Detect which cell encompasses the target text, then output its [X, Y] center coordinate. 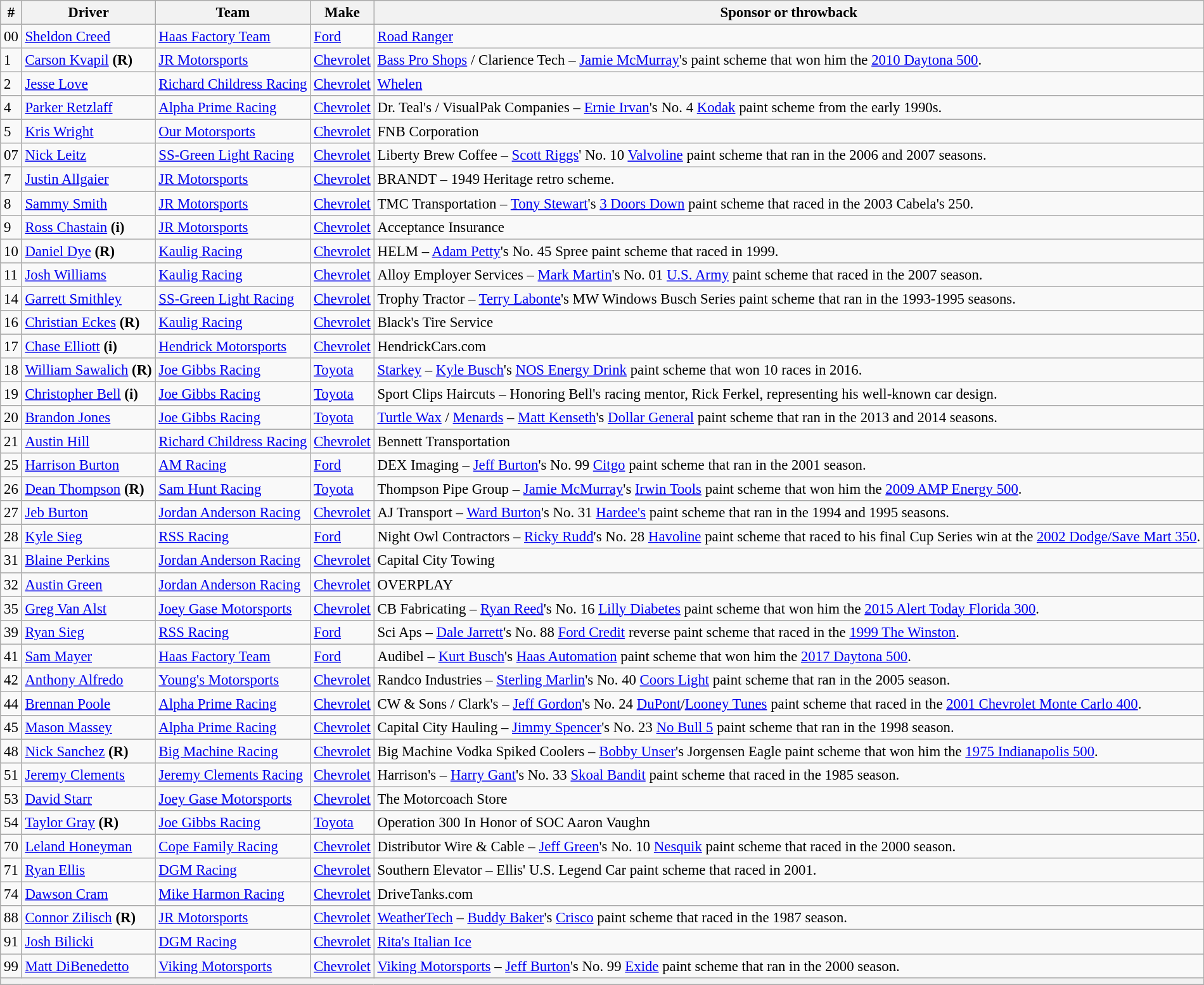
Hendrick Motorsports [233, 346]
Mason Massey [89, 728]
Acceptance Insurance [788, 227]
Nick Leitz [89, 155]
DriveTanks.com [788, 894]
Christopher Bell (i) [89, 394]
91 [11, 942]
Kris Wright [89, 132]
Capital City Towing [788, 561]
Harrison's – Harry Gant's No. 33 Skoal Bandit paint scheme that raced in the 1985 season. [788, 775]
AM Racing [233, 465]
10 [11, 251]
Alloy Employer Services – Mark Martin's No. 01 U.S. Army paint scheme that raced in the 2007 season. [788, 274]
35 [11, 608]
Josh Bilicki [89, 942]
Night Owl Contractors – Ricky Rudd's No. 28 Havoline paint scheme that raced to his final Cup Series win at the 2002 Dodge/Save Mart 350. [788, 537]
Big Machine Racing [233, 751]
WeatherTech – Buddy Baker's Crisco paint scheme that raced in the 1987 season. [788, 918]
Austin Green [89, 584]
Jeremy Clements Racing [233, 775]
HendrickCars.com [788, 346]
Dean Thompson (R) [89, 489]
Jeremy Clements [89, 775]
Our Motorsports [233, 132]
74 [11, 894]
Parker Retzlaff [89, 108]
Rita's Italian Ice [788, 942]
51 [11, 775]
Greg Van Alst [89, 608]
Leland Honeyman [89, 847]
Nick Sanchez (R) [89, 751]
Dawson Cram [89, 894]
71 [11, 870]
Austin Hill [89, 442]
Sponsor or throwback [788, 13]
OVERPLAY [788, 584]
28 [11, 537]
AJ Transport – Ward Burton's No. 31 Hardee's paint scheme that ran in the 1994 and 1995 seasons. [788, 513]
Turtle Wax / Menards – Matt Kenseth's Dollar General paint scheme that ran in the 2013 and 2014 seasons. [788, 418]
70 [11, 847]
20 [11, 418]
Distributor Wire & Cable – Jeff Green's No. 10 Nesquik paint scheme that raced in the 2000 season. [788, 847]
42 [11, 680]
19 [11, 394]
11 [11, 274]
Trophy Tractor – Terry Labonte's MW Windows Busch Series paint scheme that ran in the 1993-1995 seasons. [788, 299]
Starkey – Kyle Busch's NOS Energy Drink paint scheme that won 10 races in 2016. [788, 370]
Thompson Pipe Group – Jamie McMurray's Irwin Tools paint scheme that won him the 2009 AMP Energy 500. [788, 489]
14 [11, 299]
18 [11, 370]
Operation 300 In Honor of SOC Aaron Vaughn [788, 823]
07 [11, 155]
44 [11, 704]
1 [11, 60]
Black's Tire Service [788, 323]
Daniel Dye (R) [89, 251]
45 [11, 728]
21 [11, 442]
Sam Hunt Racing [233, 489]
Kyle Sieg [89, 537]
88 [11, 918]
Viking Motorsports – Jeff Burton's No. 99 Exide paint scheme that ran in the 2000 season. [788, 966]
Young's Motorsports [233, 680]
Matt DiBenedetto [89, 966]
16 [11, 323]
Garrett Smithley [89, 299]
Harrison Burton [89, 465]
Jesse Love [89, 84]
39 [11, 632]
Ross Chastain (i) [89, 227]
Ryan Sieg [89, 632]
Sport Clips Haircuts – Honoring Bell's racing mentor, Rick Ferkel, representing his well-known car design. [788, 394]
Cope Family Racing [233, 847]
The Motorcoach Store [788, 799]
Blaine Perkins [89, 561]
Whelen [788, 84]
Taylor Gray (R) [89, 823]
Christian Eckes (R) [89, 323]
25 [11, 465]
Ryan Ellis [89, 870]
31 [11, 561]
Southern Elevator – Ellis' U.S. Legend Car paint scheme that raced in 2001. [788, 870]
Chase Elliott (i) [89, 346]
Josh Williams [89, 274]
# [11, 13]
Dr. Teal's / VisualPak Companies – Ernie Irvan's No. 4 Kodak paint scheme from the early 1990s. [788, 108]
Road Ranger [788, 37]
Brandon Jones [89, 418]
Viking Motorsports [233, 966]
9 [11, 227]
Bass Pro Shops / Clarience Tech – Jamie McMurray's paint scheme that won him the 2010 Daytona 500. [788, 60]
00 [11, 37]
HELM – Adam Petty's No. 45 Spree paint scheme that raced in 1999. [788, 251]
FNB Corporation [788, 132]
DEX Imaging – Jeff Burton's No. 99 Citgo paint scheme that ran in the 2001 season. [788, 465]
Audibel – Kurt Busch's Haas Automation paint scheme that won him the 2017 Daytona 500. [788, 656]
Anthony Alfredo [89, 680]
27 [11, 513]
26 [11, 489]
Big Machine Vodka Spiked Coolers – Bobby Unser's Jorgensen Eagle paint scheme that won him the 1975 Indianapolis 500. [788, 751]
7 [11, 179]
99 [11, 966]
Driver [89, 13]
5 [11, 132]
54 [11, 823]
Jeb Burton [89, 513]
Liberty Brew Coffee – Scott Riggs' No. 10 Valvoline paint scheme that ran in the 2006 and 2007 seasons. [788, 155]
Justin Allgaier [89, 179]
Team [233, 13]
Mike Harmon Racing [233, 894]
CW & Sons / Clark's – Jeff Gordon's No. 24 DuPont/Looney Tunes paint scheme that raced in the 2001 Chevrolet Monte Carlo 400. [788, 704]
Connor Zilisch (R) [89, 918]
Sheldon Creed [89, 37]
Randco Industries – Sterling Marlin's No. 40 Coors Light paint scheme that ran in the 2005 season. [788, 680]
William Sawalich (R) [89, 370]
17 [11, 346]
CB Fabricating – Ryan Reed's No. 16 Lilly Diabetes paint scheme that won him the 2015 Alert Today Florida 300. [788, 608]
32 [11, 584]
Bennett Transportation [788, 442]
TMC Transportation – Tony Stewart's 3 Doors Down paint scheme that raced in the 2003 Cabela's 250. [788, 203]
48 [11, 751]
Brennan Poole [89, 704]
8 [11, 203]
53 [11, 799]
Carson Kvapil (R) [89, 60]
4 [11, 108]
Capital City Hauling – Jimmy Spencer's No. 23 No Bull 5 paint scheme that ran in the 1998 season. [788, 728]
Sci Aps – Dale Jarrett's No. 88 Ford Credit reverse paint scheme that raced in the 1999 The Winston. [788, 632]
BRANDT – 1949 Heritage retro scheme. [788, 179]
Make [342, 13]
Sammy Smith [89, 203]
2 [11, 84]
David Starr [89, 799]
Sam Mayer [89, 656]
41 [11, 656]
